Scan for the cell matching the given text and deliver its [x, y] coordinate at center. 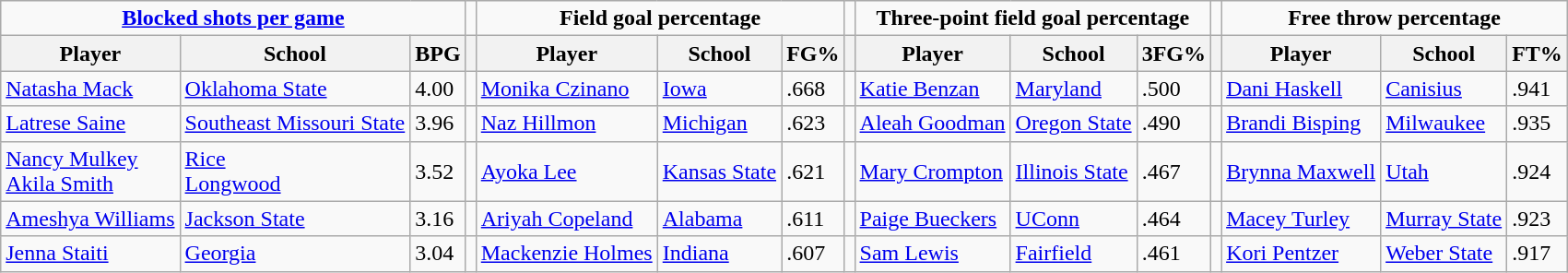
Free throw percentage [1395, 18]
.924 [1538, 172]
RiceLongwood [295, 172]
3FG% [1173, 53]
Milwaukee [1444, 124]
Utah [1444, 172]
Monika Czinano [566, 89]
.500 [1173, 89]
Illinois State [1073, 172]
Weber State [1444, 254]
UConn [1073, 219]
Kansas State [719, 172]
3.16 [438, 219]
Three-point field goal percentage [1032, 18]
.623 [813, 124]
Blocked shots per game [233, 18]
Aleah Goodman [933, 124]
Oregon State [1073, 124]
Iowa [719, 89]
.461 [1173, 254]
FT% [1538, 53]
Ayoka Lee [566, 172]
Mackenzie Holmes [566, 254]
Jackson State [295, 219]
Mary Crompton [933, 172]
3.96 [438, 124]
.607 [813, 254]
Nancy MulkeyAkila Smith [90, 172]
3.04 [438, 254]
Ameshya Williams [90, 219]
Paige Bueckers [933, 219]
.490 [1173, 124]
Oklahoma State [295, 89]
Katie Benzan [933, 89]
.464 [1173, 219]
4.00 [438, 89]
Fairfield [1073, 254]
Naz Hillmon [566, 124]
Natasha Mack [90, 89]
Field goal percentage [660, 18]
FG% [813, 53]
Murray State [1444, 219]
.467 [1173, 172]
Macey Turley [1302, 219]
Georgia [295, 254]
Maryland [1073, 89]
.941 [1538, 89]
Indiana [719, 254]
.621 [813, 172]
.668 [813, 89]
Dani Haskell [1302, 89]
.917 [1538, 254]
.923 [1538, 219]
Kori Pentzer [1302, 254]
Sam Lewis [933, 254]
.611 [813, 219]
3.52 [438, 172]
Michigan [719, 124]
Jenna Staiti [90, 254]
BPG [438, 53]
Brandi Bisping [1302, 124]
.935 [1538, 124]
Latrese Saine [90, 124]
Brynna Maxwell [1302, 172]
Southeast Missouri State [295, 124]
Ariyah Copeland [566, 219]
Canisius [1444, 89]
Alabama [719, 219]
